Locate the cell with the specified text and output its (X, Y) center coordinate. 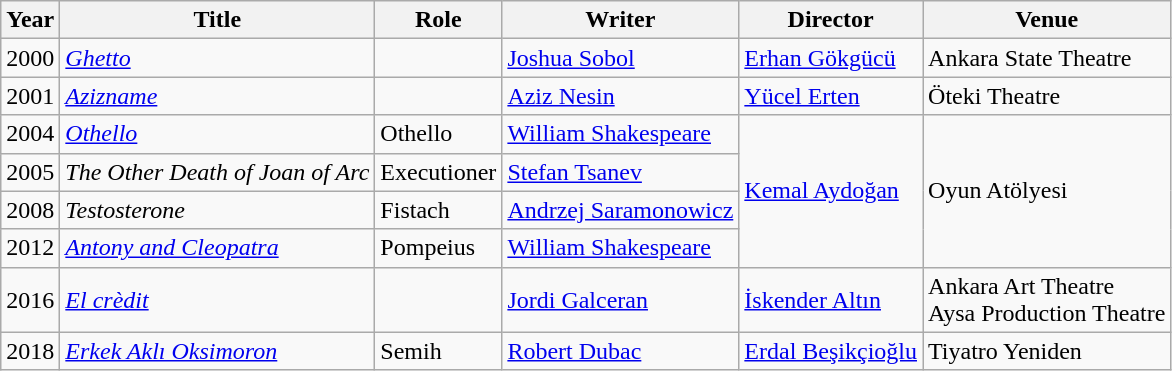
2016 (30, 300)
2000 (30, 58)
Role (438, 20)
Azizname (218, 96)
The Other Death of Joan of Arc (218, 172)
2004 (30, 134)
Robert Dubac (620, 351)
Antony and Cleopatra (218, 248)
Erdal Beşikçioğlu (831, 351)
Ankara State Theatre (1047, 58)
Ankara Art TheatreAysa Production Theatre (1047, 300)
Tiyatro Yeniden (1047, 351)
Yücel Erten (831, 96)
Executioner (438, 172)
Erhan Gökgücü (831, 58)
Aziz Nesin (620, 96)
Writer (620, 20)
Kemal Aydoğan (831, 191)
2001 (30, 96)
Andrzej Saramonowicz (620, 210)
Joshua Sobol (620, 58)
Stefan Tsanev (620, 172)
Semih (438, 351)
2005 (30, 172)
El crèdit (218, 300)
Year (30, 20)
Title (218, 20)
Venue (1047, 20)
Ghetto (218, 58)
Erkek Aklı Oksimoron (218, 351)
Director (831, 20)
2008 (30, 210)
2012 (30, 248)
Jordi Galceran (620, 300)
2018 (30, 351)
Fistach (438, 210)
Pompeius (438, 248)
Oyun Atölyesi (1047, 191)
Testosterone (218, 210)
İskender Altın (831, 300)
Öteki Theatre (1047, 96)
